Return the (X, Y) coordinate for the center point of the cell that contains the specified text.  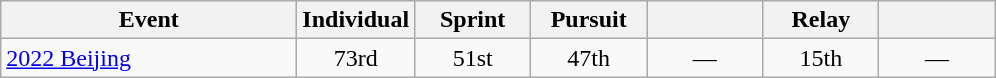
2022 Beijing (149, 58)
47th (589, 58)
Event (149, 20)
73rd (356, 58)
Relay (821, 20)
15th (821, 58)
51st (473, 58)
Pursuit (589, 20)
Individual (356, 20)
Sprint (473, 20)
